Extract the (x, y) coordinate from the center of the cell holding the provided text.  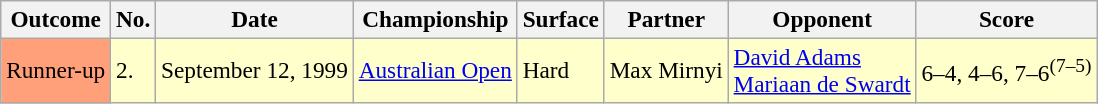
Partner (666, 19)
No. (134, 19)
Opponent (822, 19)
Max Mirnyi (666, 70)
Score (1006, 19)
2. (134, 70)
Australian Open (435, 70)
Outcome (56, 19)
Championship (435, 19)
6–4, 4–6, 7–6(7–5) (1006, 70)
David Adams Mariaan de Swardt (822, 70)
Hard (560, 70)
Date (255, 19)
Runner-up (56, 70)
September 12, 1999 (255, 70)
Surface (560, 19)
